Extract the (X, Y) coordinate from the center of the cell holding the provided text.  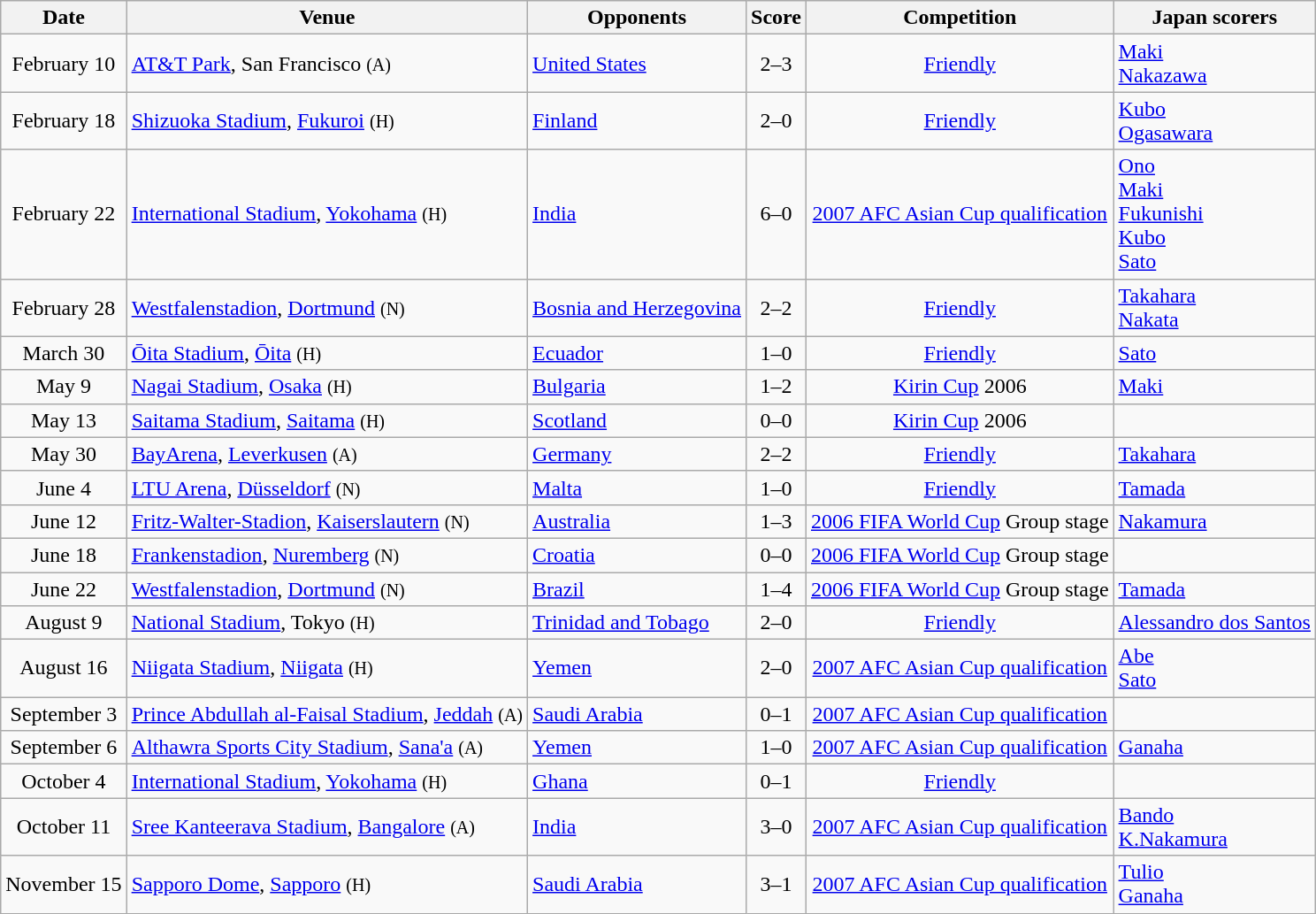
AT&T Park, San Francisco (A) (327, 64)
Bando K.Nakamura (1214, 826)
Takahara Nakata (1214, 308)
Sapporo Dome, Sapporo (H) (327, 885)
August 9 (64, 623)
October 4 (64, 781)
September 6 (64, 748)
Date (64, 18)
Ghana (637, 781)
Frankenstadion, Nuremberg (N) (327, 555)
Bulgaria (637, 387)
Sree Kanteerava Stadium, Bangalore (A) (327, 826)
Ōita Stadium, Ōita (H) (327, 353)
Japan scorers (1214, 18)
October 11 (64, 826)
6–0 (777, 214)
September 3 (64, 714)
February 22 (64, 214)
Croatia (637, 555)
Niigata Stadium, Niigata (H) (327, 669)
Shizuoka Stadium, Fukuroi (H) (327, 120)
August 16 (64, 669)
June 22 (64, 588)
February 10 (64, 64)
November 15 (64, 885)
Scotland (637, 420)
Takahara (1214, 454)
May 9 (64, 387)
Ecuador (637, 353)
Prince Abdullah al-Faisal Stadium, Jeddah (A) (327, 714)
Tulio Ganaha (1214, 885)
June 4 (64, 488)
Opponents (637, 18)
Nagai Stadium, Osaka (H) (327, 387)
Kubo Ogasawara (1214, 120)
National Stadium, Tokyo (H) (327, 623)
1–3 (777, 521)
Bosnia and Herzegovina (637, 308)
Ono Maki Fukunishi Kubo Sato (1214, 214)
LTU Arena, Düsseldorf (N) (327, 488)
2–3 (777, 64)
Maki Nakazawa (1214, 64)
Alessandro dos Santos (1214, 623)
May 13 (64, 420)
Competition (960, 18)
1–2 (777, 387)
February 28 (64, 308)
Australia (637, 521)
May 30 (64, 454)
Germany (637, 454)
Brazil (637, 588)
Nakamura (1214, 521)
1–4 (777, 588)
Saitama Stadium, Saitama (H) (327, 420)
3–0 (777, 826)
Trinidad and Tobago (637, 623)
3–1 (777, 885)
Sato (1214, 353)
BayArena, Leverkusen (A) (327, 454)
June 18 (64, 555)
Abe Sato (1214, 669)
Althawra Sports City Stadium, Sana'a (A) (327, 748)
Finland (637, 120)
Ganaha (1214, 748)
Fritz-Walter-Stadion, Kaiserslautern (N) (327, 521)
February 18 (64, 120)
June 12 (64, 521)
Score (777, 18)
United States (637, 64)
Malta (637, 488)
Maki (1214, 387)
Venue (327, 18)
March 30 (64, 353)
